Locate the cell with the specified text and output its (X, Y) center coordinate. 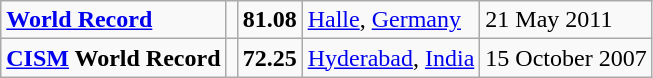
Halle, Germany (391, 20)
World Record (114, 20)
21 May 2011 (566, 20)
CISM World Record (114, 58)
81.08 (270, 20)
Hyderabad, India (391, 58)
15 October 2007 (566, 58)
72.25 (270, 58)
